Search for the cell housing the specified text and yield its (X, Y) center coordinate. 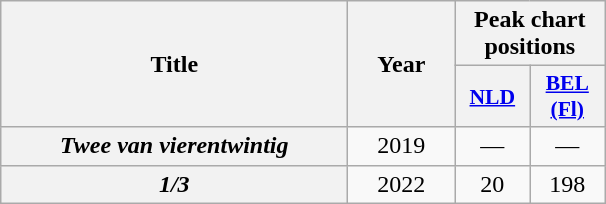
198 (568, 184)
2022 (402, 184)
Title (174, 64)
20 (492, 184)
BEL(Fl) (568, 96)
Year (402, 64)
2019 (402, 146)
Twee van vierentwintig (174, 146)
NLD (492, 96)
Peak chart positions (530, 34)
1/3 (174, 184)
